Return (x, y) of the center of cell containing provided text 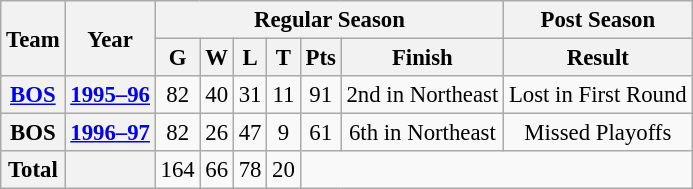
Lost in First Round (598, 95)
164 (178, 170)
91 (320, 95)
Total (33, 170)
Team (33, 38)
Pts (320, 58)
Post Season (598, 20)
Year (110, 38)
47 (250, 133)
T (284, 58)
G (178, 58)
26 (216, 133)
6th in Northeast (422, 133)
W (216, 58)
1996–97 (110, 133)
Missed Playoffs (598, 133)
61 (320, 133)
31 (250, 95)
20 (284, 170)
78 (250, 170)
Result (598, 58)
Regular Season (329, 20)
9 (284, 133)
11 (284, 95)
40 (216, 95)
Finish (422, 58)
1995–96 (110, 95)
2nd in Northeast (422, 95)
66 (216, 170)
L (250, 58)
